Determine the (X, Y) coordinate at the center of the cell enclosing the given text.  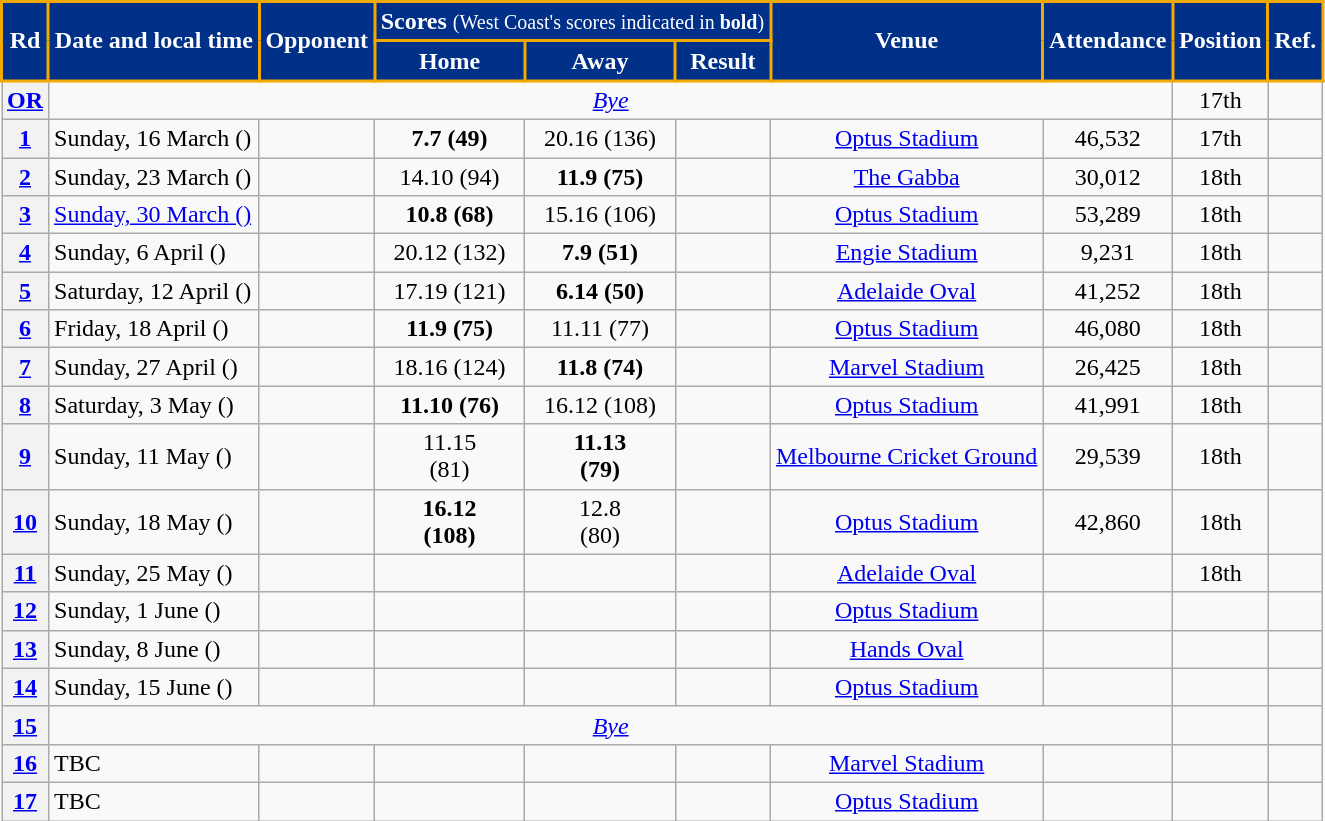
Saturday, 3 May () (154, 405)
The Gabba (906, 177)
Melbourne Cricket Ground (906, 456)
Sunday, 16 March () (154, 138)
26,425 (1108, 367)
9 (26, 456)
41,252 (1108, 291)
17 (26, 801)
42,860 (1108, 522)
8 (26, 405)
11.8 (74) (600, 367)
OR (26, 100)
11.15(81) (449, 456)
1 (26, 138)
4 (26, 253)
Sunday, 18 May () (154, 522)
15 (26, 725)
11.13(79) (600, 456)
5 (26, 291)
17.19 (121) (449, 291)
Away (600, 61)
12.8(80) (600, 522)
46,532 (1108, 138)
14 (26, 687)
2 (26, 177)
Sunday, 8 June () (154, 649)
16.12(108) (449, 522)
16 (26, 763)
7.7 (49) (449, 138)
Friday, 18 April () (154, 329)
Ref. (1296, 42)
20.16 (136) (600, 138)
12 (26, 611)
10.8 (68) (449, 215)
7.9 (51) (600, 253)
Home (449, 61)
Sunday, 27 April () (154, 367)
11.10 (76) (449, 405)
Engie Stadium (906, 253)
11.11 (77) (600, 329)
Scores (West Coast's scores indicated in bold) (572, 22)
Saturday, 12 April () (154, 291)
9,231 (1108, 253)
Sunday, 11 May () (154, 456)
13 (26, 649)
Attendance (1108, 42)
Sunday, 23 March () (154, 177)
18.16 (124) (449, 367)
Result (722, 61)
53,289 (1108, 215)
Sunday, 15 June () (154, 687)
Date and local time (154, 42)
Sunday, 30 March () (154, 215)
46,080 (1108, 329)
Position (1220, 42)
10 (26, 522)
Sunday, 1 June () (154, 611)
Venue (906, 42)
14.10 (94) (449, 177)
30,012 (1108, 177)
Hands Oval (906, 649)
6 (26, 329)
15.16 (106) (600, 215)
Opponent (316, 42)
Sunday, 6 April () (154, 253)
Sunday, 25 May () (154, 573)
20.12 (132) (449, 253)
41,991 (1108, 405)
7 (26, 367)
16.12 (108) (600, 405)
Rd (26, 42)
29,539 (1108, 456)
11 (26, 573)
6.14 (50) (600, 291)
3 (26, 215)
